From the cell containing the given text, extract its center point as (X, Y) coordinate. 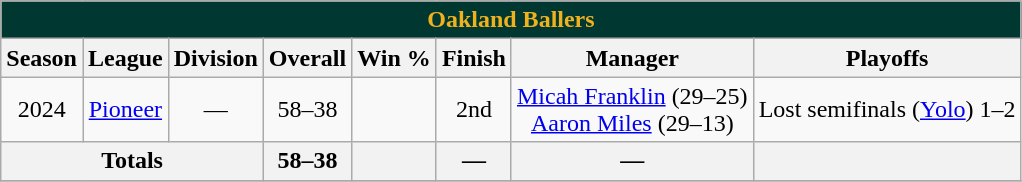
Pioneer (125, 110)
Season (42, 58)
2nd (474, 110)
Oakland Ballers (511, 20)
Lost semifinals (Yolo) 1–2 (887, 110)
Manager (632, 58)
Division (216, 58)
League (125, 58)
Finish (474, 58)
Overall (307, 58)
Win % (394, 58)
2024 (42, 110)
Totals (132, 161)
Playoffs (887, 58)
Micah Franklin (29–25) Aaron Miles (29–13) (632, 110)
